Pinpoint the cell where the given text exists, returning its [x, y] midpoint coordinate. 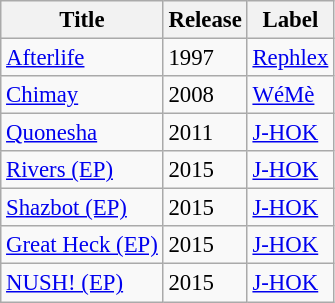
2008 [205, 95]
Rivers (EP) [82, 170]
Afterlife [82, 58]
Quonesha [82, 133]
Label [290, 20]
2011 [205, 133]
Rephlex [290, 58]
Great Heck (EP) [82, 245]
WéMè [290, 95]
Shazbot (EP) [82, 208]
NUSH! (EP) [82, 283]
Release [205, 20]
1997 [205, 58]
Chimay [82, 95]
Title [82, 20]
